Search for the cell housing the specified text and yield its [x, y] center coordinate. 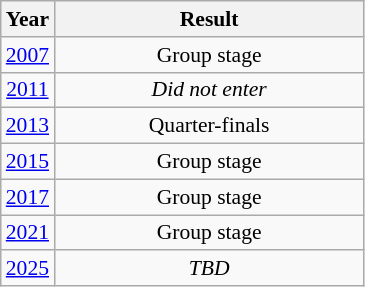
Quarter-finals [209, 126]
2017 [28, 197]
2025 [28, 269]
2021 [28, 233]
Result [209, 19]
2015 [28, 162]
TBD [209, 269]
2013 [28, 126]
Year [28, 19]
2011 [28, 90]
Did not enter [209, 90]
2007 [28, 55]
